Extract the [x, y] coordinate from the center of the cell holding the provided text.  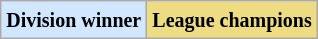
Division winner [74, 20]
League champions [232, 20]
